Return (x, y) of the center of cell containing provided text 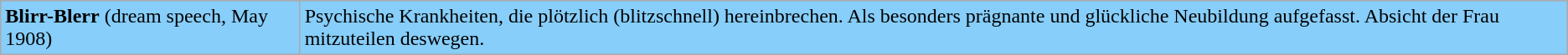
Blirr-Blerr (dream speech, May 1908) (151, 28)
